Return [X, Y] of the center of cell containing provided text 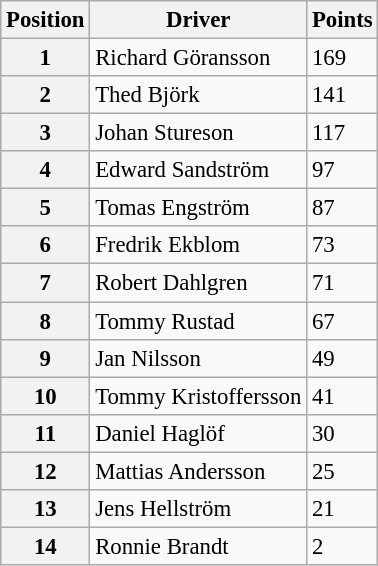
11 [46, 433]
Ronnie Brandt [198, 546]
7 [46, 283]
Tommy Kristoffersson [198, 396]
13 [46, 509]
6 [46, 245]
49 [342, 358]
Thed Björk [198, 95]
Jan Nilsson [198, 358]
21 [342, 509]
Points [342, 20]
Edward Sandström [198, 170]
3 [46, 133]
Mattias Andersson [198, 471]
9 [46, 358]
12 [46, 471]
Fredrik Ekblom [198, 245]
Robert Dahlgren [198, 283]
Driver [198, 20]
1 [46, 58]
5 [46, 208]
Tomas Engström [198, 208]
117 [342, 133]
87 [342, 208]
97 [342, 170]
4 [46, 170]
Jens Hellström [198, 509]
Daniel Haglöf [198, 433]
Richard Göransson [198, 58]
8 [46, 321]
25 [342, 471]
141 [342, 95]
71 [342, 283]
14 [46, 546]
Position [46, 20]
73 [342, 245]
30 [342, 433]
169 [342, 58]
Johan Stureson [198, 133]
67 [342, 321]
Tommy Rustad [198, 321]
10 [46, 396]
41 [342, 396]
